Provide the (x, y) coordinate of the cell's center where the given text is located.  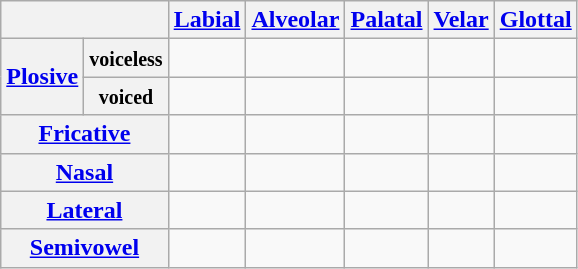
Nasal (84, 172)
Lateral (84, 210)
Plosive (42, 77)
Semivowel (84, 248)
Velar (461, 20)
voiceless (126, 58)
Palatal (386, 20)
Fricative (84, 134)
Glottal (536, 20)
Alveolar (296, 20)
voiced (126, 96)
Labial (207, 20)
